Identify which cell holds the provided text, then report its (X, Y) central coordinate. 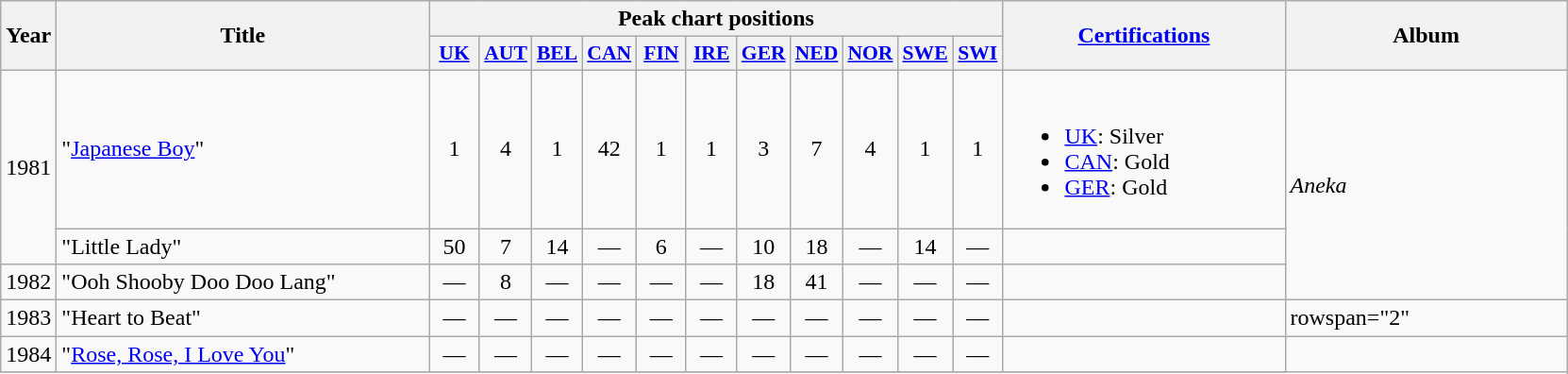
41 (817, 282)
GER (764, 54)
NOR (870, 54)
"Rose, Rose, I Love You" (243, 354)
UK: SilverCAN: GoldGER: Gold (1143, 149)
rowspan="2" (1426, 318)
"Heart to Beat" (243, 318)
1984 (28, 354)
6 (660, 246)
"Ooh Shooby Doo Doo Lang" (243, 282)
"Little Lady" (243, 246)
UK (455, 54)
1981 (28, 166)
Certifications (1143, 36)
8 (506, 282)
Album (1426, 36)
NED (817, 54)
10 (764, 246)
1982 (28, 282)
SWE (925, 54)
FIN (660, 54)
3 (764, 149)
50 (455, 246)
BEL (557, 54)
Year (28, 36)
"Japanese Boy" (243, 149)
CAN (609, 54)
1983 (28, 318)
Aneka (1426, 185)
IRE (711, 54)
AUT (506, 54)
Peak chart positions (716, 19)
SWI (977, 54)
Title (243, 36)
42 (609, 149)
